Pinpoint the cell where the given text exists, returning its (x, y) midpoint coordinate. 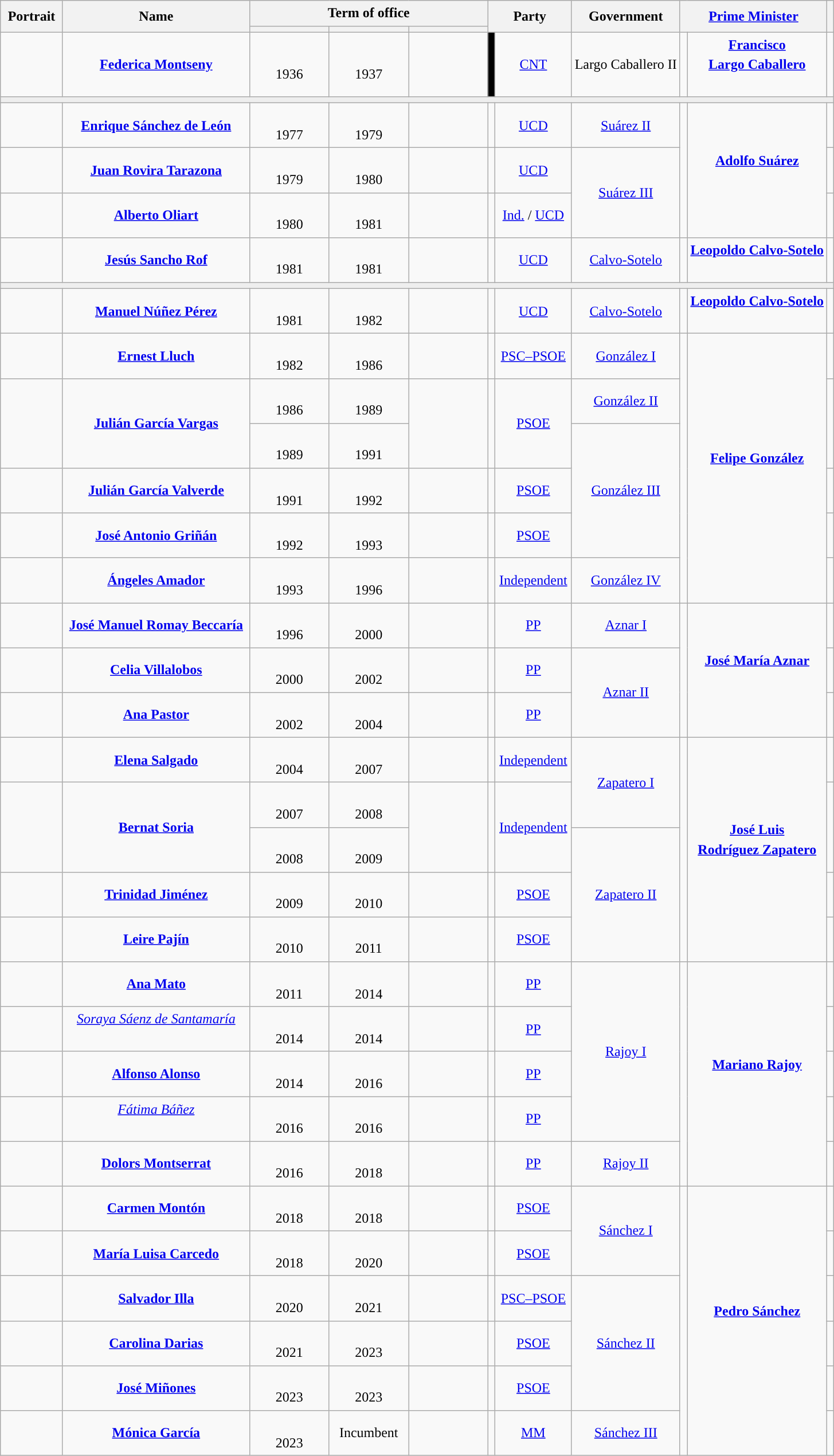
Soraya Sáenz de Santamaría (156, 1029)
Sánchez I (626, 1231)
Rajoy I (626, 1051)
Adolfo Suárez (757, 170)
Enrique Sánchez de León (156, 125)
Alberto Oliart (156, 215)
José María Aznar (757, 671)
González IV (626, 580)
Alfonso Alonso (156, 1074)
1936 (289, 64)
Zapatero II (626, 894)
Ana Pastor (156, 715)
Name (156, 17)
Carolina Darias (156, 1343)
María Luisa Carcedo (156, 1254)
1937 (369, 64)
Suárez III (626, 193)
FranciscoLargo Caballero (757, 64)
Pedro Sánchez (757, 1321)
Sánchez II (626, 1344)
Carmen Montón (156, 1208)
Celia Villalobos (156, 670)
Mariano Rajoy (757, 1074)
Largo Caballero II (626, 64)
Fátima Báñez (156, 1119)
José LuisRodríguez Zapatero (757, 850)
González III (626, 491)
Elena Salgado (156, 760)
Prime Minister (753, 17)
Aznar II (626, 692)
Juan Rovira Tarazona (156, 170)
Julián García Valverde (156, 491)
Incumbent (369, 1433)
Portrait (32, 17)
1977 (289, 125)
Sánchez III (626, 1433)
Ind. / UCD (534, 215)
Manuel Núñez Pérez (156, 311)
Party (530, 17)
MM (534, 1433)
Federica Montseny (156, 64)
Aznar I (626, 625)
Ángeles Amador (156, 580)
José Antonio Griñán (156, 535)
Bernat Soria (156, 828)
Government (626, 17)
Suárez II (626, 125)
Dolors Montserrat (156, 1164)
José Miñones (156, 1388)
González I (626, 356)
Mónica García (156, 1433)
Rajoy II (626, 1164)
González II (626, 401)
CNT (534, 64)
Ernest Lluch (156, 356)
Julián García Vargas (156, 423)
Salvador Illa (156, 1298)
José Manuel Romay Beccaría (156, 625)
Zapatero I (626, 782)
Jesús Sancho Rof (156, 260)
Leire Pajín (156, 940)
Trinidad Jiménez (156, 894)
Term of office (369, 14)
Felipe González (757, 468)
Ana Mato (156, 984)
